Pinpoint the cell where the given text exists, returning its (x, y) midpoint coordinate. 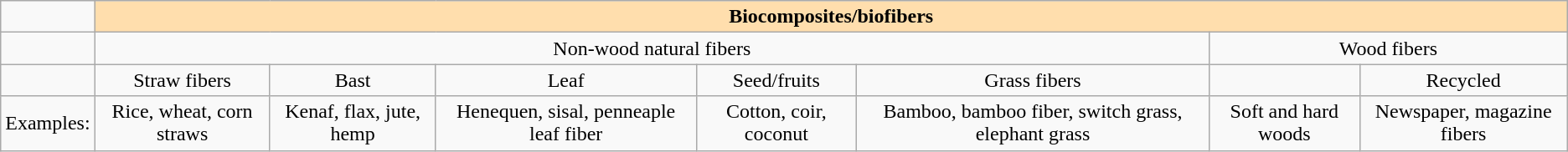
Leaf (566, 80)
Straw fibers (183, 80)
Cotton, coir, coconut (776, 124)
Rice, wheat, corn straws (183, 124)
Examples: (48, 124)
Bast (353, 80)
Soft and hard woods (1284, 124)
Newspaper, magazine fibers (1463, 124)
Recycled (1463, 80)
Seed/fruits (776, 80)
Henequen, sisal, penneaple leaf fiber (566, 124)
Grass fibers (1034, 80)
Kenaf, flax, jute, hemp (353, 124)
Non-wood natural fibers (652, 48)
Wood fibers (1388, 48)
Biocomposites/biofibers (831, 17)
Bamboo, bamboo fiber, switch grass, elephant grass (1034, 124)
